Search for the cell housing the specified text and yield its [X, Y] center coordinate. 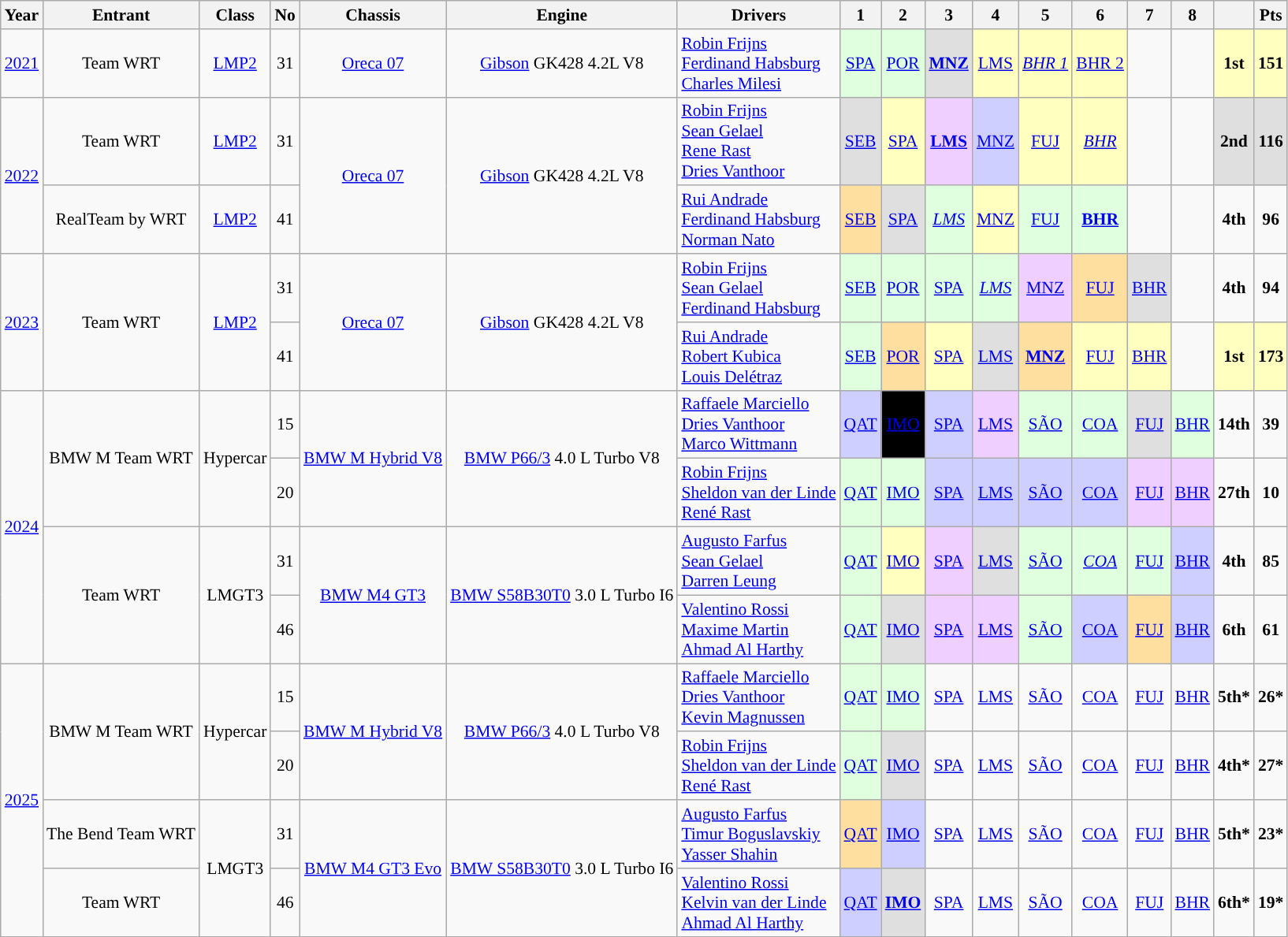
8 [1192, 15]
2 [903, 15]
Rui Andrade Ferdinand Habsburg Norman Nato [758, 221]
116 [1271, 141]
61 [1271, 629]
27* [1271, 766]
2025 [22, 800]
2nd [1234, 141]
6th* [1234, 903]
2021 [22, 63]
BHR 2 [1100, 63]
The Bend Team WRT [121, 834]
Entrant [121, 15]
4th* [1234, 766]
Robin Frijns Sean Gelael Rene Rast Dries Vanthoor [758, 141]
Robin Frijns Ferdinand Habsburg Charles Milesi [758, 63]
6 [1100, 15]
Valentino Rossi Kelvin van der Linde Ahmad Al Harthy [758, 903]
1 [861, 15]
14th [1234, 424]
Robin Frijns Sean Gelael Ferdinand Habsburg [758, 288]
Augusto Farfus Timur Boguslavskiy Yasser Shahin [758, 834]
Year [22, 15]
2022 [22, 175]
Rui Andrade Robert Kubica Louis Delétraz [758, 356]
173 [1271, 356]
6th [1234, 629]
96 [1271, 221]
26* [1271, 698]
151 [1271, 63]
Raffaele Marciello Dries Vanthoor Marco Wittmann [758, 424]
94 [1271, 288]
BMW M4 GT3 Evo [373, 868]
23* [1271, 834]
3 [948, 15]
2024 [22, 526]
85 [1271, 561]
10 [1271, 493]
Pts [1271, 15]
BMW M4 GT3 [373, 596]
Valentino Rossi Maxime Martin Ahmad Al Harthy [758, 629]
Raffaele Marciello Dries Vanthoor Kevin Magnussen [758, 698]
BHR 1 [1045, 63]
Class [235, 15]
Drivers [758, 15]
RealTeam by WRT [121, 221]
7 [1149, 15]
No [285, 15]
4 [996, 15]
19* [1271, 903]
Augusto Farfus Sean Gelael Darren Leung [758, 561]
Chassis [373, 15]
27th [1234, 493]
2023 [22, 322]
5 [1045, 15]
39 [1271, 424]
Engine [561, 15]
